Return the [x, y] coordinate for the center point of the cell that contains the specified text.  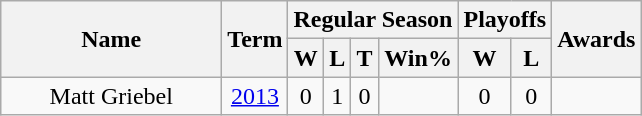
Win% [418, 58]
Regular Season [373, 20]
Matt Griebel [112, 96]
Playoffs [505, 20]
T [364, 58]
1 [336, 96]
Awards [596, 39]
2013 [255, 96]
Name [112, 39]
Term [255, 39]
